Capture the cell that displays the provided text and extract its [X, Y] central coordinate. 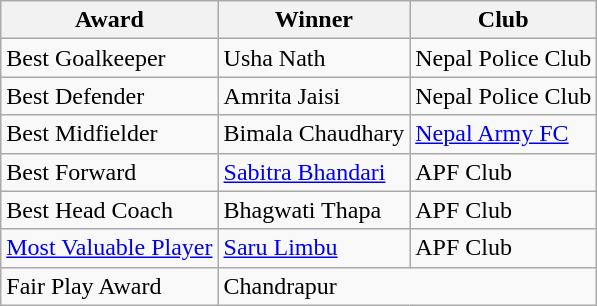
Sabitra Bhandari [314, 172]
Bhagwati Thapa [314, 210]
Best Defender [110, 96]
Nepal Army FC [504, 134]
Winner [314, 20]
Chandrapur [408, 286]
Fair Play Award [110, 286]
Saru Limbu [314, 248]
Most Valuable Player [110, 248]
Usha Nath [314, 58]
Award [110, 20]
Best Goalkeeper [110, 58]
Best Forward [110, 172]
Best Head Coach [110, 210]
Bimala Chaudhary [314, 134]
Club [504, 20]
Best Midfielder [110, 134]
Amrita Jaisi [314, 96]
